Determine the (x, y) coordinate at the center of the cell enclosing the given text.  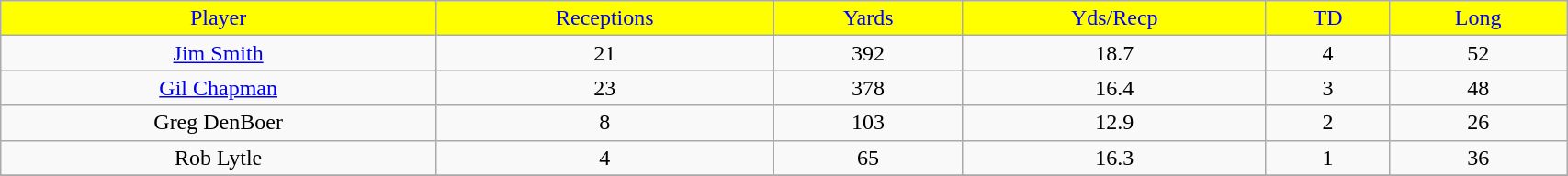
TD (1327, 18)
Yards (868, 18)
52 (1479, 53)
Jim Smith (219, 53)
378 (868, 88)
48 (1479, 88)
16.3 (1114, 158)
18.7 (1114, 53)
23 (604, 88)
12.9 (1114, 123)
1 (1327, 158)
8 (604, 123)
3 (1327, 88)
16.4 (1114, 88)
65 (868, 158)
392 (868, 53)
26 (1479, 123)
Player (219, 18)
103 (868, 123)
Greg DenBoer (219, 123)
Gil Chapman (219, 88)
Long (1479, 18)
Receptions (604, 18)
Yds/Recp (1114, 18)
2 (1327, 123)
36 (1479, 158)
Rob Lytle (219, 158)
21 (604, 53)
